Pinpoint the cell where the given text exists, returning its [X, Y] midpoint coordinate. 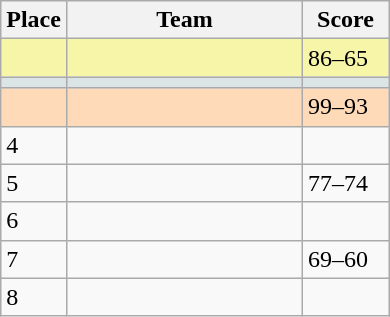
5 [34, 183]
99–93 [346, 107]
Score [346, 20]
4 [34, 145]
6 [34, 221]
Place [34, 20]
77–74 [346, 183]
8 [34, 297]
7 [34, 259]
Team [184, 20]
86–65 [346, 58]
69–60 [346, 259]
